Pinpoint the cell where the given text exists, returning its (X, Y) midpoint coordinate. 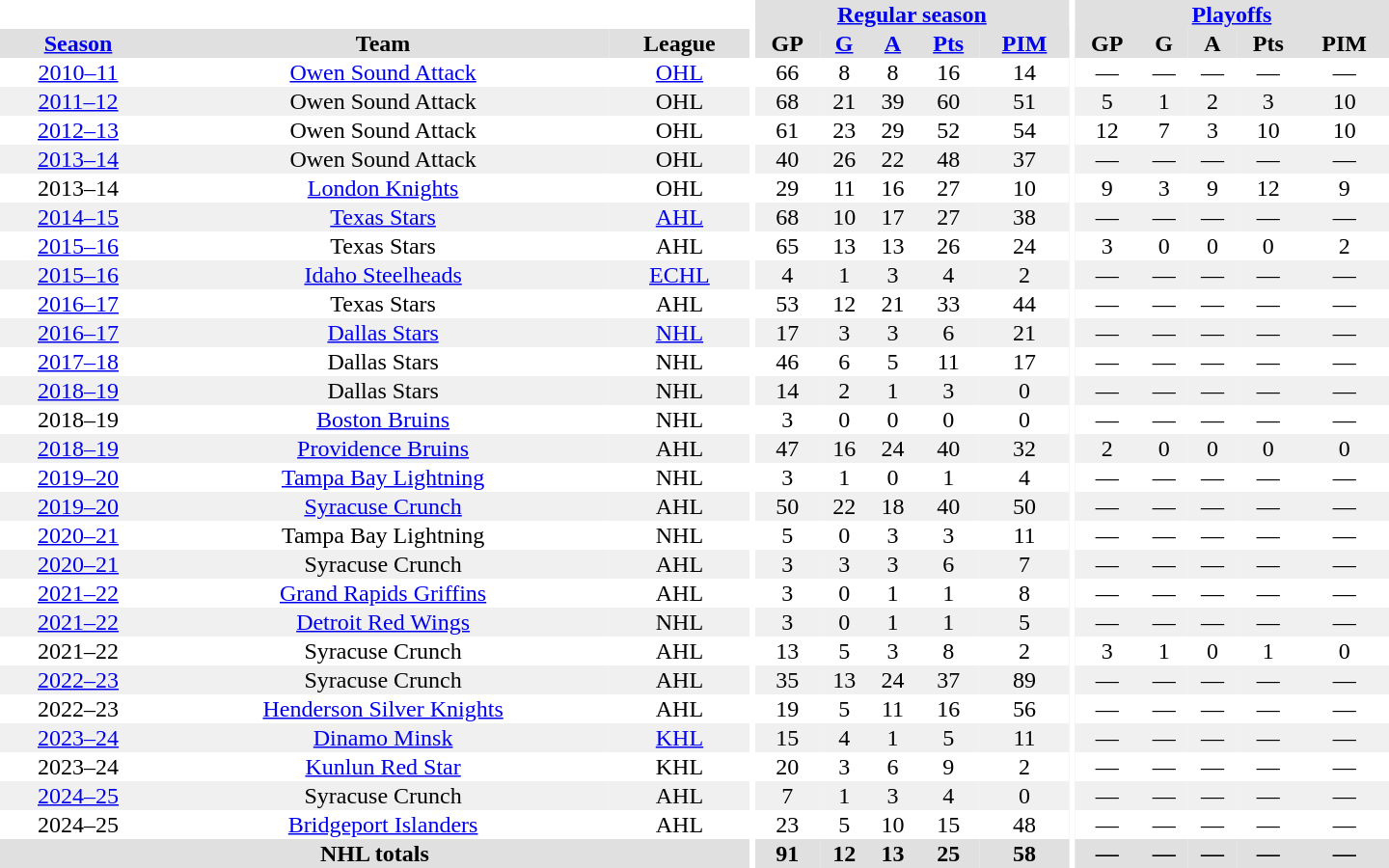
66 (787, 72)
Detroit Red Wings (383, 622)
61 (787, 130)
2012–13 (78, 130)
Playoffs (1232, 14)
89 (1024, 680)
39 (892, 101)
46 (787, 362)
91 (787, 854)
60 (949, 101)
32 (1024, 448)
25 (949, 854)
Kunlun Red Star (383, 767)
Grand Rapids Griffins (383, 593)
51 (1024, 101)
2011–12 (78, 101)
58 (1024, 854)
44 (1024, 304)
2010–11 (78, 72)
54 (1024, 130)
Dinamo Minsk (383, 738)
2014–15 (78, 217)
65 (787, 246)
Team (383, 43)
38 (1024, 217)
52 (949, 130)
2017–18 (78, 362)
Providence Bruins (383, 448)
London Knights (383, 188)
47 (787, 448)
League (679, 43)
20 (787, 767)
19 (787, 709)
56 (1024, 709)
Boston Bruins (383, 420)
Henderson Silver Knights (383, 709)
ECHL (679, 275)
Bridgeport Islanders (383, 825)
18 (892, 506)
Idaho Steelheads (383, 275)
NHL totals (374, 854)
53 (787, 304)
35 (787, 680)
33 (949, 304)
Season (78, 43)
Regular season (912, 14)
